Locate the cell with the specified text and output its (X, Y) center coordinate. 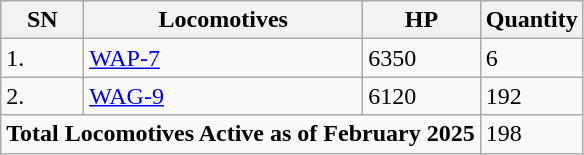
WAP-7 (224, 58)
Locomotives (224, 20)
2. (42, 96)
6120 (422, 96)
Total Locomotives Active as of February 2025 (240, 134)
1. (42, 58)
192 (532, 96)
SN (42, 20)
198 (532, 134)
WAG-9 (224, 96)
HP (422, 20)
Quantity (532, 20)
6 (532, 58)
6350 (422, 58)
